Identify which cell holds the provided text, then report its (x, y) central coordinate. 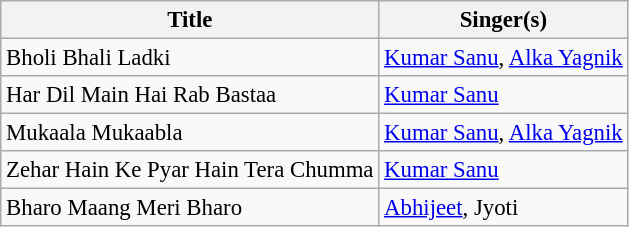
Mukaala Mukaabla (190, 133)
Bharo Maang Meri Bharo (190, 208)
Singer(s) (504, 20)
Bholi Bhali Ladki (190, 58)
Title (190, 20)
Har Dil Main Hai Rab Bastaa (190, 95)
Zehar Hain Ke Pyar Hain Tera Chumma (190, 170)
Abhijeet, Jyoti (504, 208)
